Provide the [x, y] coordinate of the cell's center where the given text is located.  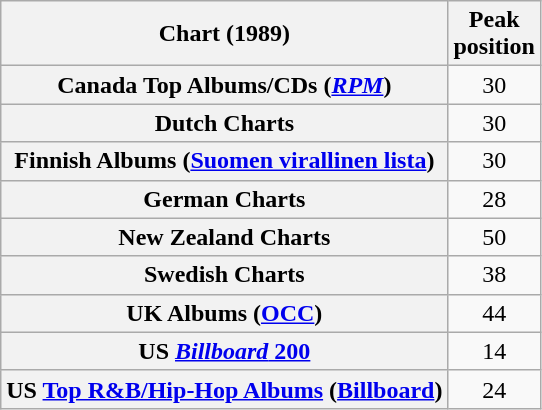
New Zealand Charts [224, 237]
38 [494, 275]
28 [494, 199]
44 [494, 313]
US Billboard 200 [224, 351]
Dutch Charts [224, 123]
Peakposition [494, 34]
24 [494, 389]
US Top R&B/Hip-Hop Albums (Billboard) [224, 389]
German Charts [224, 199]
50 [494, 237]
Canada Top Albums/CDs (RPM) [224, 85]
Chart (1989) [224, 34]
Finnish Albums (Suomen virallinen lista) [224, 161]
UK Albums (OCC) [224, 313]
Swedish Charts [224, 275]
14 [494, 351]
